Search for the cell housing the specified text and yield its (x, y) center coordinate. 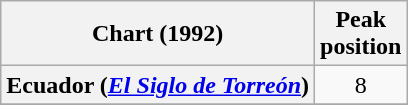
8 (361, 85)
Peakposition (361, 34)
Chart (1992) (158, 34)
Ecuador (El Siglo de Torreón) (158, 85)
